Identify which cell holds the provided text, then report its [x, y] central coordinate. 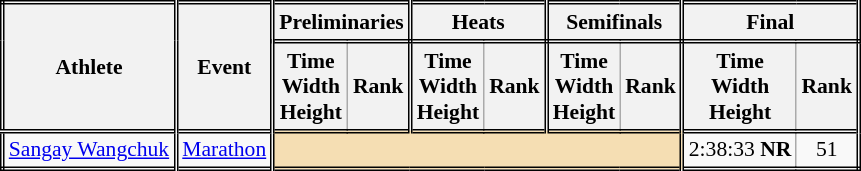
Preliminaries [342, 22]
Event [224, 67]
Final [770, 22]
Semifinals [614, 22]
2:38:33 NR [739, 150]
Marathon [224, 150]
Athlete [88, 67]
Heats [478, 22]
Sangay Wangchuk [88, 150]
51 [827, 150]
